Output the [x, y] coordinate of the center of the cell containing the given text.  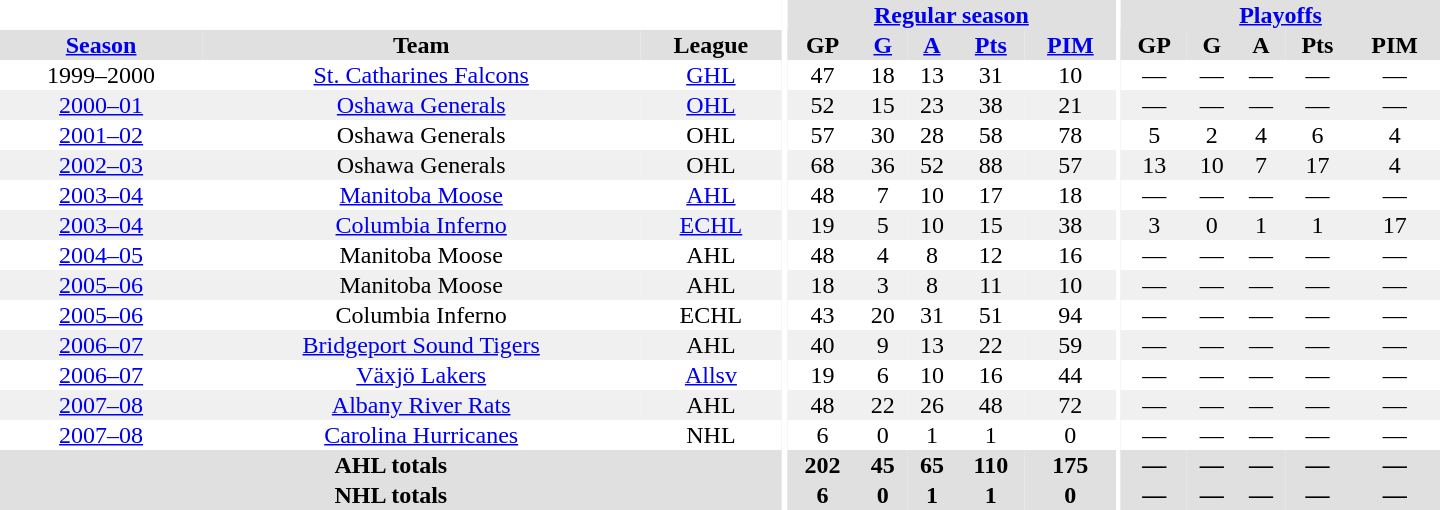
88 [990, 165]
1999–2000 [101, 75]
21 [1070, 105]
20 [882, 315]
2 [1212, 135]
30 [882, 135]
Albany River Rats [421, 405]
78 [1070, 135]
68 [822, 165]
175 [1070, 465]
Team [421, 45]
St. Catharines Falcons [421, 75]
Season [101, 45]
26 [932, 405]
9 [882, 345]
94 [1070, 315]
44 [1070, 375]
47 [822, 75]
Carolina Hurricanes [421, 435]
202 [822, 465]
2000–01 [101, 105]
45 [882, 465]
NHL [710, 435]
43 [822, 315]
58 [990, 135]
Bridgeport Sound Tigers [421, 345]
110 [990, 465]
72 [1070, 405]
40 [822, 345]
12 [990, 255]
28 [932, 135]
League [710, 45]
GHL [710, 75]
Playoffs [1280, 15]
2004–05 [101, 255]
NHL totals [391, 495]
2001–02 [101, 135]
2002–03 [101, 165]
Allsv [710, 375]
AHL totals [391, 465]
65 [932, 465]
23 [932, 105]
36 [882, 165]
11 [990, 285]
Regular season [951, 15]
59 [1070, 345]
Växjö Lakers [421, 375]
51 [990, 315]
